Pinpoint the cell where the given text exists, returning its [x, y] midpoint coordinate. 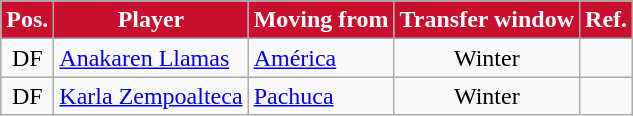
Transfer window [487, 20]
Pos. [28, 20]
Player [151, 20]
Pachuca [321, 96]
América [321, 58]
Anakaren Llamas [151, 58]
Karla Zempoalteca [151, 96]
Moving from [321, 20]
Ref. [606, 20]
